Return the [X, Y] coordinate for the center point of the cell that contains the specified text.  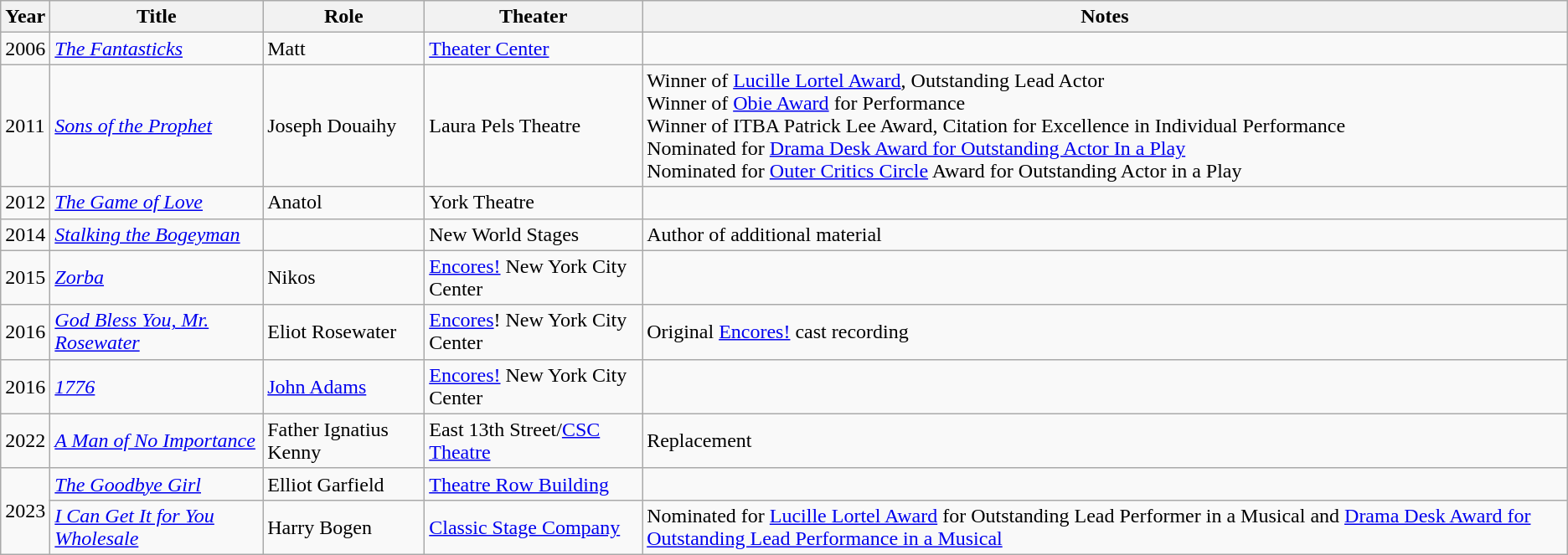
Year [25, 17]
York Theatre [534, 203]
2011 [25, 126]
2022 [25, 440]
Anatol [343, 203]
2023 [25, 511]
Eliot Rosewater [343, 331]
Joseph Douaihy [343, 126]
Sons of the Prophet [157, 126]
Harry Bogen [343, 527]
Role [343, 17]
Father Ignatius Kenny [343, 440]
The Game of Love [157, 203]
East 13th Street/CSC Theatre [534, 440]
Nikos [343, 278]
Title [157, 17]
2015 [25, 278]
Theater [534, 17]
Matt [343, 49]
Notes [1106, 17]
Theatre Row Building [534, 484]
Replacement [1106, 440]
Laura Pels Theatre [534, 126]
Classic Stage Company [534, 527]
Author of additional material [1106, 234]
God Bless You, Mr. Rosewater [157, 331]
Original Encores! cast recording [1106, 331]
2012 [25, 203]
A Man of No Importance [157, 440]
The Fantasticks [157, 49]
New World Stages [534, 234]
John Adams [343, 387]
The Goodbye Girl [157, 484]
Stalking the Bogeyman [157, 234]
Elliot Garfield [343, 484]
Nominated for Lucille Lortel Award for Outstanding Lead Performer in a Musical and Drama Desk Award for Outstanding Lead Performance in a Musical [1106, 527]
I Can Get It for You Wholesale [157, 527]
Theater Center [534, 49]
Zorba [157, 278]
2014 [25, 234]
2006 [25, 49]
1776 [157, 387]
